Extract the (X, Y) coordinate from the center of the cell holding the provided text.  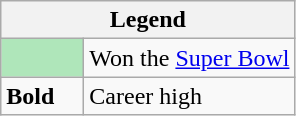
Won the Super Bowl (190, 58)
Career high (190, 96)
Bold (42, 96)
Legend (148, 20)
